Capture the cell that displays the provided text and extract its [x, y] central coordinate. 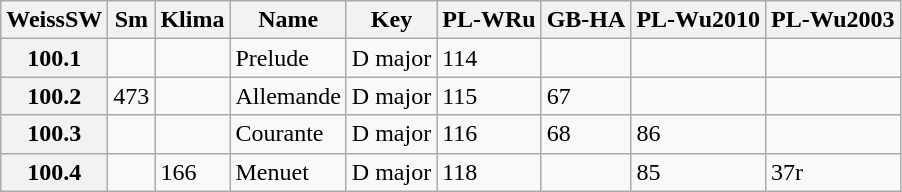
Key [391, 20]
PL-WRu [489, 20]
115 [489, 96]
Name [288, 20]
86 [698, 134]
100.1 [54, 58]
Prelude [288, 58]
114 [489, 58]
PL-Wu2010 [698, 20]
Sm [132, 20]
68 [586, 134]
100.4 [54, 172]
67 [586, 96]
GB-HA [586, 20]
118 [489, 172]
PL-Wu2003 [834, 20]
100.2 [54, 96]
Klima [192, 20]
WeissSW [54, 20]
473 [132, 96]
116 [489, 134]
100.3 [54, 134]
Courante [288, 134]
37r [834, 172]
85 [698, 172]
166 [192, 172]
Menuet [288, 172]
Allemande [288, 96]
